Extract the (X, Y) coordinate from the center of the cell holding the provided text.  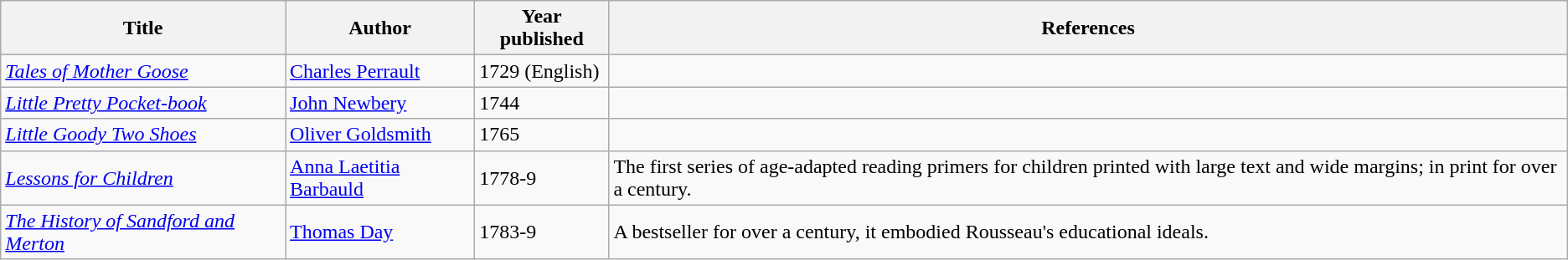
Charles Perrault (380, 71)
1783-9 (542, 232)
Oliver Goldsmith (380, 135)
Little Goody Two Shoes (143, 135)
Year published (542, 28)
Title (143, 28)
Anna Laetitia Barbauld (380, 177)
1729 (English) (542, 71)
1765 (542, 135)
Little Pretty Pocket-book (143, 103)
The History of Sandford and Merton (143, 232)
1744 (542, 103)
A bestseller for over a century, it embodied Rousseau's educational ideals. (1088, 232)
1778-9 (542, 177)
John Newbery (380, 103)
Tales of Mother Goose (143, 71)
Author (380, 28)
Lessons for Children (143, 177)
The first series of age-adapted reading primers for children printed with large text and wide margins; in print for over a century. (1088, 177)
References (1088, 28)
Thomas Day (380, 232)
